Return [X, Y] of the center of cell containing provided text 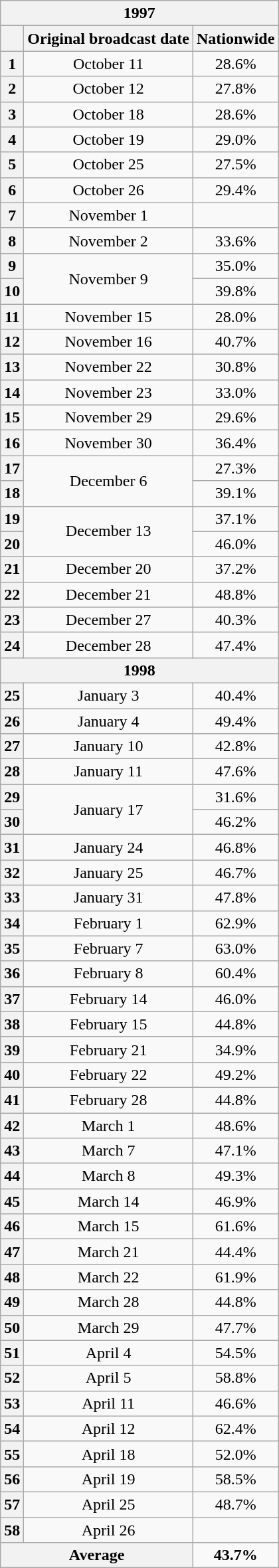
January 10 [109, 746]
43 [12, 1151]
46.7% [235, 873]
31.6% [235, 797]
October 26 [109, 190]
26 [12, 721]
37.2% [235, 569]
October 19 [109, 139]
62.9% [235, 923]
December 6 [109, 481]
20 [12, 544]
January 4 [109, 721]
7 [12, 215]
March 8 [109, 1176]
54.5% [235, 1353]
February 1 [109, 923]
25 [12, 695]
27.3% [235, 468]
March 29 [109, 1328]
November 2 [109, 240]
40 [12, 1075]
40.4% [235, 695]
January 11 [109, 772]
November 23 [109, 392]
62.4% [235, 1429]
8 [12, 240]
15 [12, 418]
47.1% [235, 1151]
March 7 [109, 1151]
November 1 [109, 215]
58 [12, 1529]
46.2% [235, 822]
January 24 [109, 847]
February 14 [109, 999]
48.7% [235, 1504]
49.4% [235, 721]
33.6% [235, 240]
April 5 [109, 1378]
March 28 [109, 1302]
April 11 [109, 1403]
58.8% [235, 1378]
23 [12, 620]
November 16 [109, 342]
19 [12, 519]
46 [12, 1227]
October 12 [109, 89]
46.6% [235, 1403]
December 28 [109, 645]
February 8 [109, 974]
27.5% [235, 165]
January 31 [109, 898]
58.5% [235, 1479]
November 22 [109, 367]
April 25 [109, 1504]
37.1% [235, 519]
April 19 [109, 1479]
38 [12, 1024]
54 [12, 1429]
April 18 [109, 1454]
November 29 [109, 418]
Average [97, 1555]
January 25 [109, 873]
49.2% [235, 1075]
December 20 [109, 569]
39.1% [235, 493]
35.0% [235, 266]
29.6% [235, 418]
39 [12, 1049]
24 [12, 645]
56 [12, 1479]
Nationwide [235, 39]
34.9% [235, 1049]
61.9% [235, 1277]
39.8% [235, 291]
November 15 [109, 317]
49 [12, 1302]
February 22 [109, 1075]
October 18 [109, 114]
47 [12, 1252]
18 [12, 493]
53 [12, 1403]
December 27 [109, 620]
37 [12, 999]
February 21 [109, 1049]
April 12 [109, 1429]
33 [12, 898]
February 7 [109, 948]
48.6% [235, 1126]
10 [12, 291]
November 30 [109, 443]
40.7% [235, 342]
46.9% [235, 1201]
27 [12, 746]
21 [12, 569]
41 [12, 1100]
32 [12, 873]
2 [12, 89]
27.8% [235, 89]
April 4 [109, 1353]
Original broadcast date [109, 39]
42.8% [235, 746]
47.4% [235, 645]
9 [12, 266]
12 [12, 342]
52.0% [235, 1454]
December 13 [109, 531]
36.4% [235, 443]
December 21 [109, 594]
43.7% [235, 1555]
44 [12, 1176]
51 [12, 1353]
30 [12, 822]
January 17 [109, 810]
48 [12, 1277]
1 [12, 64]
29.0% [235, 139]
28 [12, 772]
40.3% [235, 620]
March 14 [109, 1201]
49.3% [235, 1176]
29.4% [235, 190]
16 [12, 443]
45 [12, 1201]
47.7% [235, 1328]
11 [12, 317]
March 22 [109, 1277]
57 [12, 1504]
October 25 [109, 165]
3 [12, 114]
61.6% [235, 1227]
31 [12, 847]
48.8% [235, 594]
22 [12, 594]
55 [12, 1454]
30.8% [235, 367]
April 26 [109, 1529]
17 [12, 468]
60.4% [235, 974]
46.8% [235, 847]
36 [12, 974]
42 [12, 1126]
50 [12, 1328]
28.0% [235, 317]
February 15 [109, 1024]
5 [12, 165]
47.8% [235, 898]
47.6% [235, 772]
63.0% [235, 948]
March 15 [109, 1227]
1997 [139, 13]
52 [12, 1378]
6 [12, 190]
14 [12, 392]
4 [12, 139]
33.0% [235, 392]
13 [12, 367]
29 [12, 797]
January 3 [109, 695]
October 11 [109, 64]
March 21 [109, 1252]
44.4% [235, 1252]
March 1 [109, 1126]
34 [12, 923]
35 [12, 948]
1998 [139, 670]
November 9 [109, 278]
February 28 [109, 1100]
